Return the (x, y) coordinate for the center point of the cell that contains the specified text.  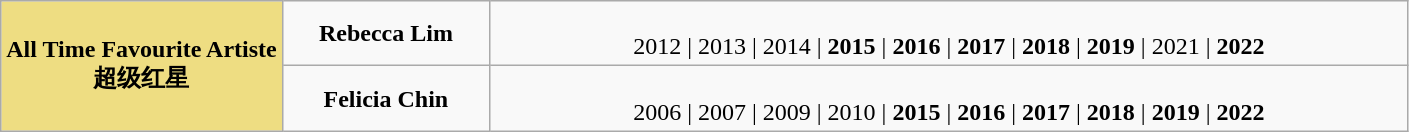
Rebecca Lim (386, 34)
2006 | 2007 | 2009 | 2010 | 2015 | 2016 | 2017 | 2018 | 2019 | 2022 (949, 98)
Felicia Chin (386, 98)
2012 | 2013 | 2014 | 2015 | 2016 | 2017 | 2018 | 2019 | 2021 | 2022 (949, 34)
All Time Favourite Artiste 超级红星 (142, 66)
